Find where the given text appears and provide that cell's center as [x, y] coordinate. 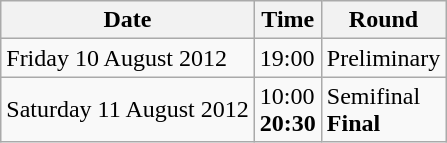
Round [383, 20]
Saturday 11 August 2012 [128, 110]
10:0020:30 [288, 110]
Preliminary [383, 58]
Friday 10 August 2012 [128, 58]
19:00 [288, 58]
Time [288, 20]
Date [128, 20]
SemifinalFinal [383, 110]
